Scan for the cell matching the given text and deliver its [X, Y] coordinate at center. 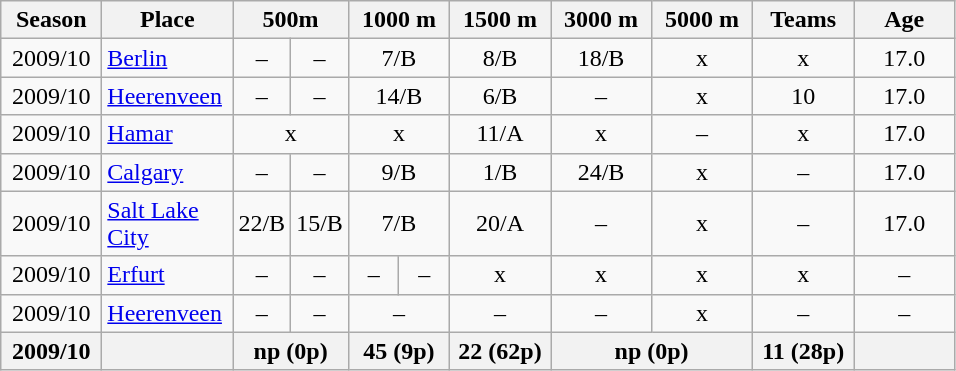
15/B [320, 224]
8/B [500, 58]
20/A [500, 224]
Teams [804, 20]
Berlin [168, 58]
1000 m [398, 20]
11 (28p) [804, 351]
1500 m [500, 20]
Place [168, 20]
6/B [500, 96]
9/B [398, 172]
18/B [600, 58]
500m [291, 20]
45 (9p) [398, 351]
Salt Lake City [168, 224]
Age [904, 20]
Season [52, 20]
5000 m [702, 20]
14/B [398, 96]
10 [804, 96]
Calgary [168, 172]
3000 m [600, 20]
11/A [500, 134]
24/B [600, 172]
Erfurt [168, 275]
22/B [262, 224]
Hamar [168, 134]
22 (62p) [500, 351]
1/B [500, 172]
